Scan for the cell matching the given text and deliver its [X, Y] coordinate at center. 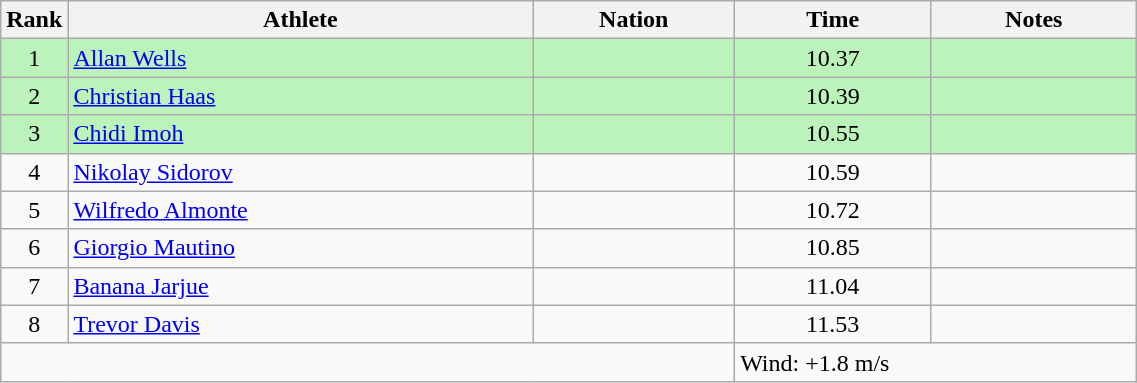
10.59 [833, 172]
Banana Jarjue [300, 286]
6 [34, 248]
Giorgio Mautino [300, 248]
Trevor Davis [300, 324]
1 [34, 58]
Notes [1034, 20]
10.37 [833, 58]
5 [34, 210]
Nation [634, 20]
3 [34, 134]
Wilfredo Almonte [300, 210]
Rank [34, 20]
11.04 [833, 286]
10.85 [833, 248]
Allan Wells [300, 58]
Christian Haas [300, 96]
7 [34, 286]
8 [34, 324]
2 [34, 96]
11.53 [833, 324]
4 [34, 172]
10.55 [833, 134]
Athlete [300, 20]
Time [833, 20]
10.72 [833, 210]
Chidi Imoh [300, 134]
Nikolay Sidorov [300, 172]
10.39 [833, 96]
Wind: +1.8 m/s [936, 362]
